Pinpoint the cell where the given text exists, returning its [X, Y] midpoint coordinate. 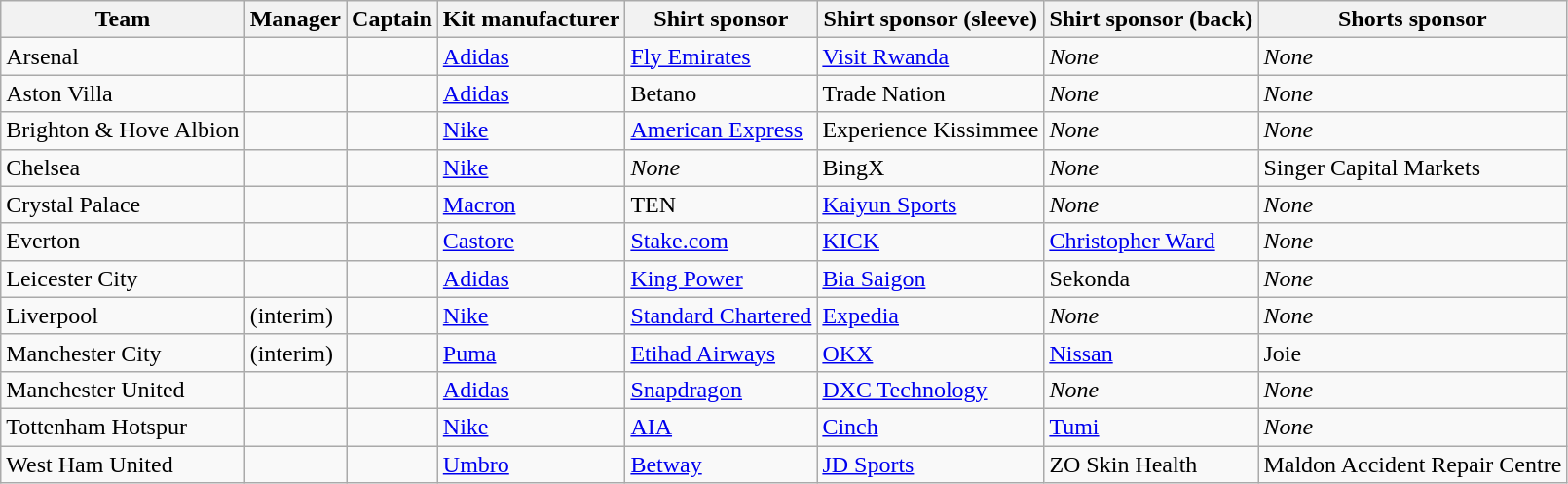
Crystal Palace [123, 205]
Shorts sponsor [1412, 19]
Tottenham Hotspur [123, 427]
American Express [721, 130]
Sekonda [1151, 279]
Leicester City [123, 279]
JD Sports [931, 465]
Kaiyun Sports [931, 205]
Puma [532, 353]
Nissan [1151, 353]
Maldon Accident Repair Centre [1412, 465]
DXC Technology [931, 390]
Etihad Airways [721, 353]
Fly Emirates [721, 56]
TEN [721, 205]
Aston Villa [123, 93]
Cinch [931, 427]
Liverpool [123, 316]
Shirt sponsor [721, 19]
Betano [721, 93]
Umbro [532, 465]
BingX [931, 168]
Castore [532, 242]
Joie [1412, 353]
Shirt sponsor (sleeve) [931, 19]
Chelsea [123, 168]
Snapdragon [721, 390]
Arsenal [123, 56]
Betway [721, 465]
Team [123, 19]
Standard Chartered [721, 316]
West Ham United [123, 465]
Stake.com [721, 242]
Manchester City [123, 353]
Bia Saigon [931, 279]
Experience Kissimmee [931, 130]
Shirt sponsor (back) [1151, 19]
Captain [392, 19]
KICK [931, 242]
Trade Nation [931, 93]
OKX [931, 353]
Manager [295, 19]
AIA [721, 427]
Everton [123, 242]
King Power [721, 279]
Expedia [931, 316]
Visit Rwanda [931, 56]
Singer Capital Markets [1412, 168]
Macron [532, 205]
Brighton & Hove Albion [123, 130]
Tumi [1151, 427]
Kit manufacturer [532, 19]
Manchester United [123, 390]
Christopher Ward [1151, 242]
ZO Skin Health [1151, 465]
